Determine the [X, Y] coordinate at the center of the cell enclosing the given text.  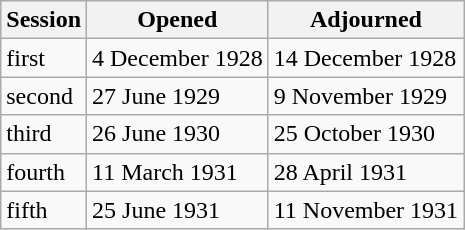
28 April 1931 [366, 172]
14 December 1928 [366, 58]
third [44, 134]
25 October 1930 [366, 134]
Adjourned [366, 20]
11 March 1931 [178, 172]
Opened [178, 20]
first [44, 58]
27 June 1929 [178, 96]
fourth [44, 172]
11 November 1931 [366, 210]
4 December 1928 [178, 58]
26 June 1930 [178, 134]
Session [44, 20]
fifth [44, 210]
9 November 1929 [366, 96]
25 June 1931 [178, 210]
second [44, 96]
